Locate the cell with the specified text and output its (X, Y) center coordinate. 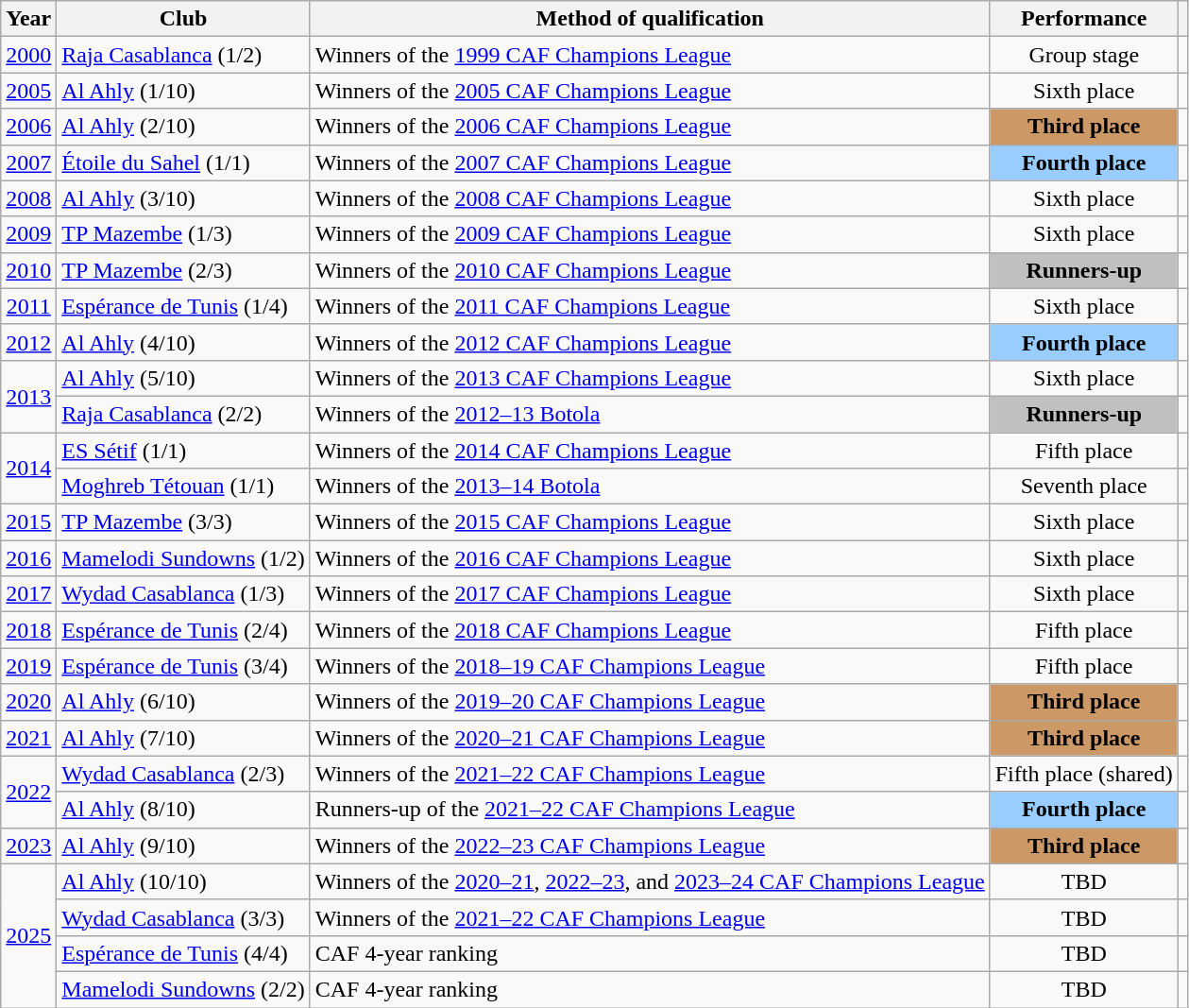
Year (28, 19)
Winners of the 2013 CAF Champions League (650, 378)
Winners of the 2022–23 CAF Champions League (650, 846)
Winners of the 2010 CAF Champions League (650, 270)
Mamelodi Sundowns (1/2) (183, 558)
Al Ahly (7/10) (183, 738)
Al Ahly (8/10) (183, 810)
2012 (28, 342)
2023 (28, 846)
TP Mazembe (2/3) (183, 270)
Club (183, 19)
2019 (28, 666)
Espérance de Tunis (4/4) (183, 953)
Al Ahly (4/10) (183, 342)
Winners of the 2011 CAF Champions League (650, 306)
Winners of the 2012 CAF Champions League (650, 342)
Winners of the 2006 CAF Champions League (650, 127)
ES Sétif (1/1) (183, 451)
2014 (28, 469)
2015 (28, 522)
2011 (28, 306)
Winners of the 2019–20 CAF Champions League (650, 702)
Raja Casablanca (1/2) (183, 55)
Espérance de Tunis (1/4) (183, 306)
Raja Casablanca (2/2) (183, 414)
Winners of the 2007 CAF Champions League (650, 162)
2010 (28, 270)
TP Mazembe (3/3) (183, 522)
2021 (28, 738)
2000 (28, 55)
Winners of the 2008 CAF Champions League (650, 198)
Performance (1084, 19)
Winners of the 2012–13 Botola (650, 414)
Al Ahly (3/10) (183, 198)
Winners of the 2014 CAF Champions League (650, 451)
2005 (28, 91)
Winners of the 2020–21 CAF Champions League (650, 738)
2009 (28, 234)
Winners of the 1999 CAF Champions League (650, 55)
2006 (28, 127)
Wydad Casablanca (2/3) (183, 774)
Al Ahly (1/10) (183, 91)
2025 (28, 935)
Group stage (1084, 55)
Wydad Casablanca (1/3) (183, 594)
Winners of the 2013–14 Botola (650, 487)
Espérance de Tunis (3/4) (183, 666)
Al Ahly (9/10) (183, 846)
Method of qualification (650, 19)
Al Ahly (5/10) (183, 378)
TP Mazembe (1/3) (183, 234)
2020 (28, 702)
Al Ahly (6/10) (183, 702)
Winners of the 2016 CAF Champions League (650, 558)
2007 (28, 162)
Al Ahly (10/10) (183, 881)
2022 (28, 792)
Seventh place (1084, 487)
Runners-up of the 2021–22 CAF Champions League (650, 810)
Étoile du Sahel (1/1) (183, 162)
Winners of the 2017 CAF Champions League (650, 594)
2017 (28, 594)
Winners of the 2009 CAF Champions League (650, 234)
Moghreb Tétouan (1/1) (183, 487)
Winners of the 2018–19 CAF Champions League (650, 666)
Al Ahly (2/10) (183, 127)
Winners of the 2005 CAF Champions League (650, 91)
Wydad Casablanca (3/3) (183, 917)
Winners of the 2015 CAF Champions League (650, 522)
2018 (28, 630)
Fifth place (shared) (1084, 774)
Mamelodi Sundowns (2/2) (183, 989)
2008 (28, 198)
Winners of the 2020–21, 2022–23, and 2023–24 CAF Champions League (650, 881)
2013 (28, 396)
Winners of the 2018 CAF Champions League (650, 630)
Espérance de Tunis (2/4) (183, 630)
2016 (28, 558)
